Determine the (X, Y) coordinate at the center of the cell enclosing the given text.  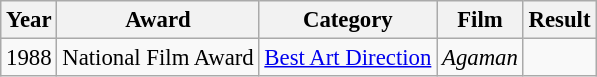
Year (29, 20)
Best Art Direction (348, 58)
Result (560, 20)
Agaman (480, 58)
National Film Award (158, 58)
Film (480, 20)
Award (158, 20)
1988 (29, 58)
Category (348, 20)
